Detect which cell encompasses the target text, then output its (x, y) center coordinate. 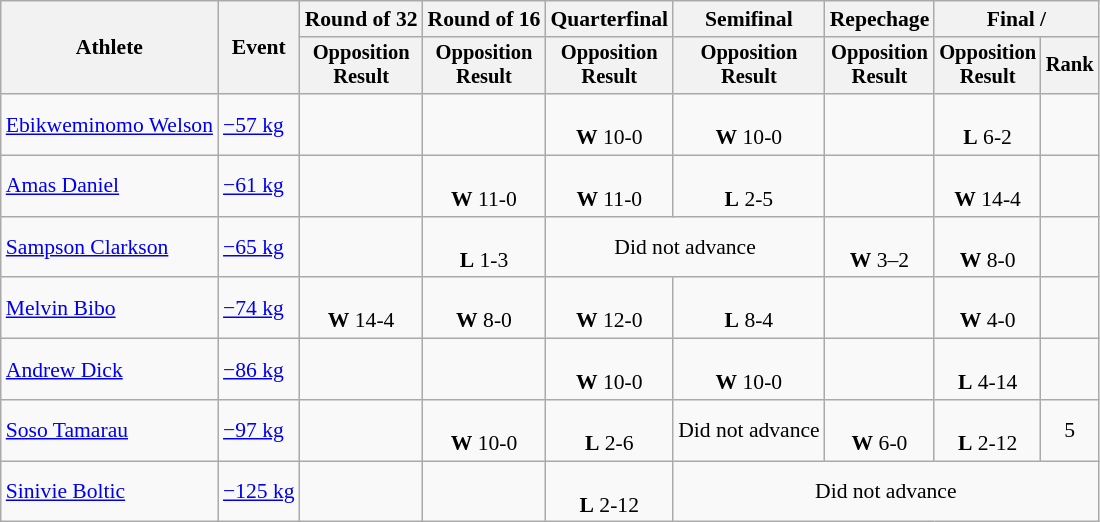
L 1-3 (484, 248)
Round of 32 (362, 19)
Repechage (880, 19)
Semifinal (749, 19)
Final / (1016, 19)
−65 kg (259, 248)
L 8-4 (749, 308)
−74 kg (259, 308)
−86 kg (259, 370)
Round of 16 (484, 19)
L 4-14 (988, 370)
Ebikweminomo Welson (110, 124)
Event (259, 48)
5 (1070, 430)
Rank (1070, 66)
−97 kg (259, 430)
−57 kg (259, 124)
Sampson Clarkson (110, 248)
W 12-0 (609, 308)
L 2-5 (749, 186)
W 4-0 (988, 308)
Melvin Bibo (110, 308)
−61 kg (259, 186)
Quarterfinal (609, 19)
−125 kg (259, 492)
W 3–2 (880, 248)
Amas Daniel (110, 186)
Soso Tamarau (110, 430)
L 6-2 (988, 124)
L 2-6 (609, 430)
Sinivie Boltic (110, 492)
Athlete (110, 48)
Andrew Dick (110, 370)
W 6-0 (880, 430)
